Search for the cell housing the specified text and yield its [x, y] center coordinate. 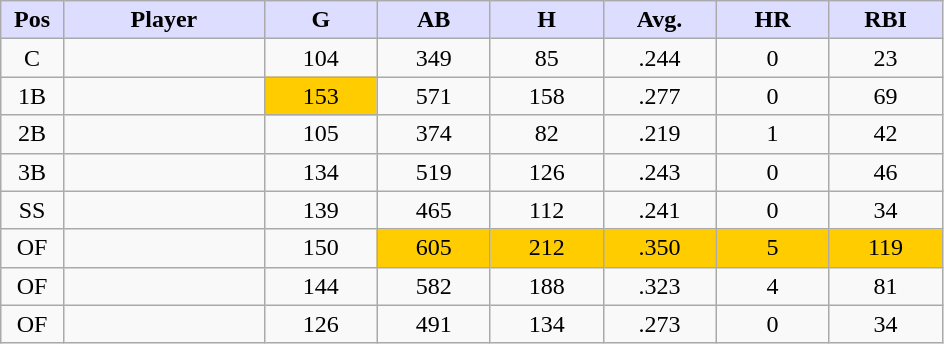
119 [886, 248]
112 [546, 210]
H [546, 20]
571 [434, 96]
.241 [660, 210]
.350 [660, 248]
.244 [660, 58]
C [32, 58]
Pos [32, 20]
465 [434, 210]
.323 [660, 286]
158 [546, 96]
1B [32, 96]
.219 [660, 134]
5 [772, 248]
Avg. [660, 20]
2B [32, 134]
23 [886, 58]
42 [886, 134]
.273 [660, 324]
69 [886, 96]
81 [886, 286]
85 [546, 58]
150 [320, 248]
3B [32, 172]
SS [32, 210]
582 [434, 286]
139 [320, 210]
519 [434, 172]
605 [434, 248]
491 [434, 324]
349 [434, 58]
144 [320, 286]
212 [546, 248]
HR [772, 20]
82 [546, 134]
46 [886, 172]
374 [434, 134]
104 [320, 58]
Player [164, 20]
AB [434, 20]
G [320, 20]
.277 [660, 96]
.243 [660, 172]
4 [772, 286]
153 [320, 96]
1 [772, 134]
188 [546, 286]
RBI [886, 20]
105 [320, 134]
